Extract the (x, y) coordinate from the center of the cell holding the provided text.  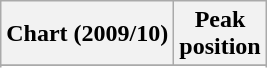
Peak position (220, 34)
Chart (2009/10) (88, 34)
